Search for the cell housing the specified text and yield its [X, Y] center coordinate. 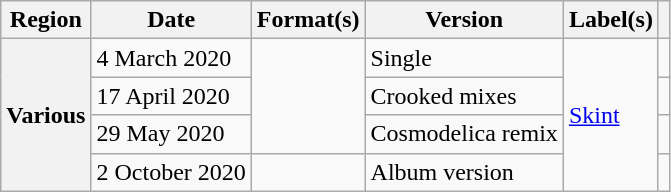
17 April 2020 [171, 96]
Label(s) [610, 20]
Cosmodelica remix [464, 134]
2 October 2020 [171, 172]
Various [46, 115]
4 March 2020 [171, 58]
Date [171, 20]
29 May 2020 [171, 134]
Format(s) [308, 20]
Single [464, 58]
Album version [464, 172]
Region [46, 20]
Crooked mixes [464, 96]
Version [464, 20]
Skint [610, 115]
